Provide the [X, Y] coordinate of the cell's center where the given text is located.  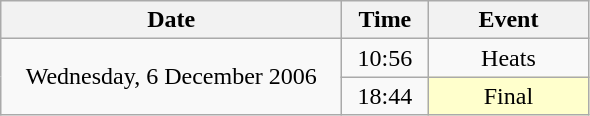
Heats [508, 58]
Time [385, 20]
10:56 [385, 58]
Event [508, 20]
Date [172, 20]
18:44 [385, 96]
Final [508, 96]
Wednesday, 6 December 2006 [172, 77]
